Determine the [X, Y] coordinate at the center of the cell enclosing the given text.  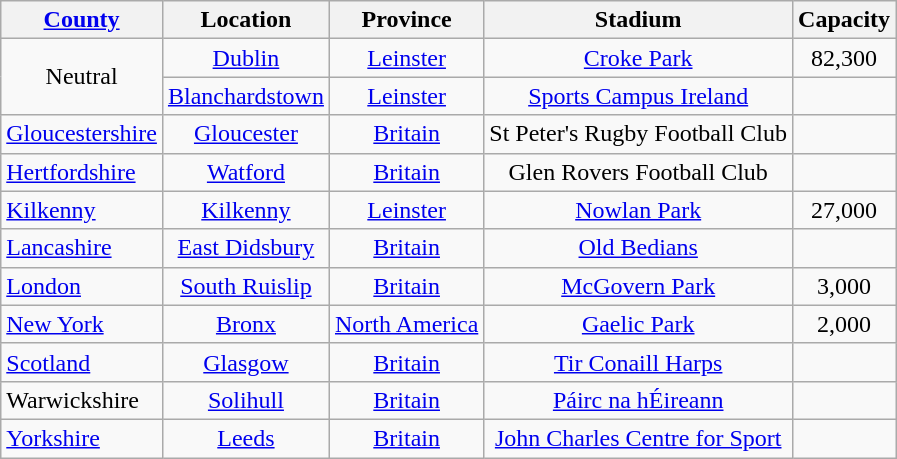
Solihull [246, 400]
Leeds [246, 438]
East Didsbury [246, 248]
Tir Conaill Harps [638, 362]
Warwickshire [82, 400]
Nowlan Park [638, 210]
Glasgow [246, 362]
Gaelic Park [638, 324]
County [82, 20]
Hertfordshire [82, 172]
3,000 [844, 286]
27,000 [844, 210]
Glen Rovers Football Club [638, 172]
Blanchardstown [246, 96]
Yorkshire [82, 438]
Lancashire [82, 248]
Capacity [844, 20]
St Peter's Rugby Football Club [638, 134]
Bronx [246, 324]
New York [82, 324]
Sports Campus Ireland [638, 96]
McGovern Park [638, 286]
Old Bedians [638, 248]
2,000 [844, 324]
Province [406, 20]
Gloucester [246, 134]
Croke Park [638, 58]
South Ruislip [246, 286]
North America [406, 324]
London [82, 286]
John Charles Centre for Sport [638, 438]
82,300 [844, 58]
Gloucestershire [82, 134]
Stadium [638, 20]
Location [246, 20]
Dublin [246, 58]
Watford [246, 172]
Páirc na hÉireann [638, 400]
Neutral [82, 77]
Scotland [82, 362]
